Determine the [X, Y] coordinate at the center of the cell enclosing the given text.  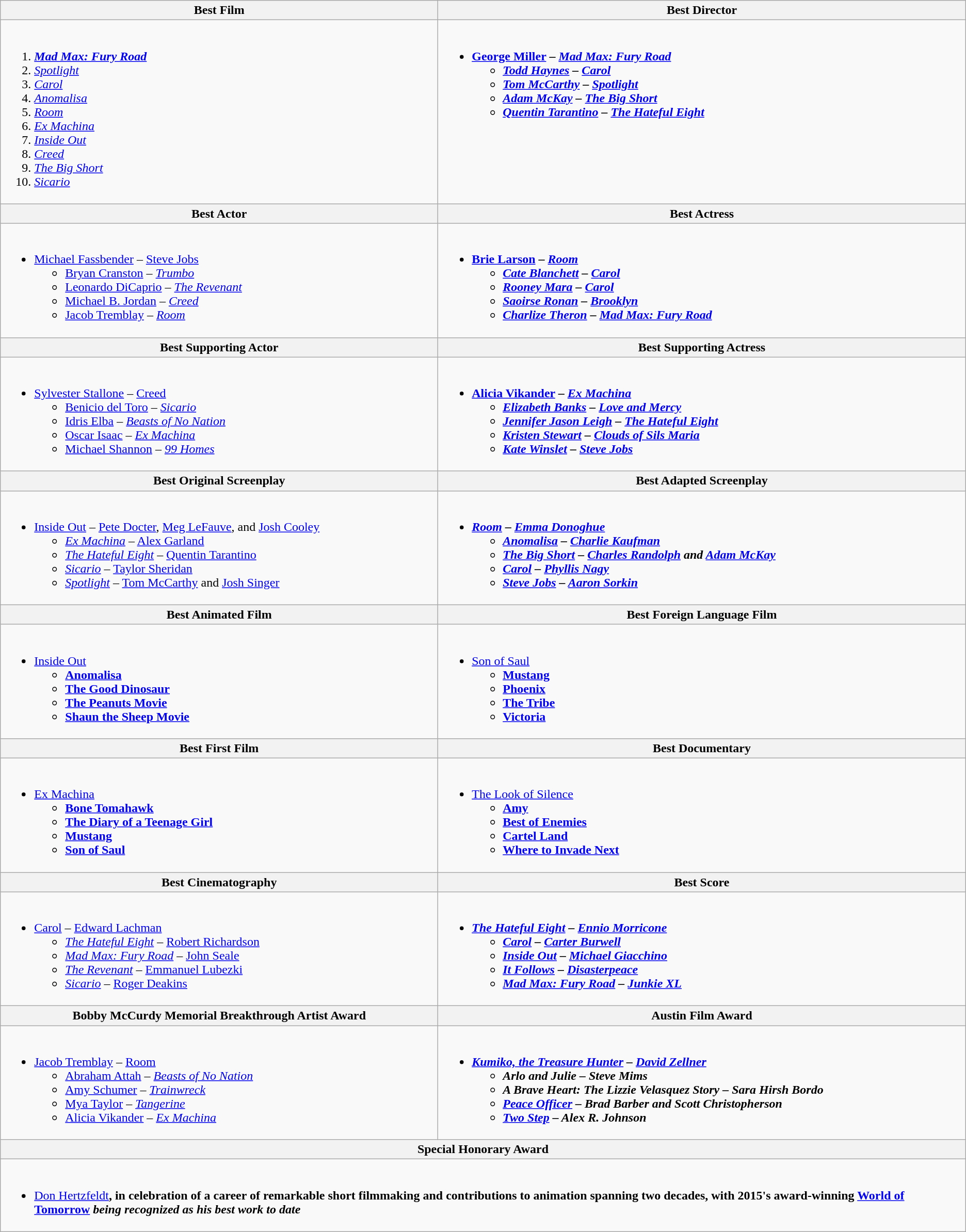
Best First Film [219, 748]
Best Animated Film [219, 614]
Michael Fassbender – Steve JobsBryan Cranston – TrumboLeonardo DiCaprio – The RevenantMichael B. Jordan – CreedJacob Tremblay – Room [219, 281]
Mad Max: Fury RoadSpotlightCarolAnomalisaRoomEx MachinaInside OutCreedThe Big ShortSicario [219, 112]
Sylvester Stallone – CreedBenicio del Toro – SicarioIdris Elba – Beasts of No NationOscar Isaac – Ex MachinaMichael Shannon – 99 Homes [219, 414]
Best Director [702, 10]
Special Honorary Award [483, 1149]
Best Actor [219, 214]
The Look of SilenceAmyBest of EnemiesCartel LandWhere to Invade Next [702, 815]
Best Actress [702, 214]
Best Cinematography [219, 882]
Best Score [702, 882]
Best Supporting Actress [702, 347]
Best Foreign Language Film [702, 614]
Jacob Tremblay – RoomAbraham Attah – Beasts of No NationAmy Schumer – TrainwreckMya Taylor – TangerineAlicia Vikander – Ex Machina [219, 1082]
Best Documentary [702, 748]
Best Adapted Screenplay [702, 481]
Inside OutAnomalisaThe Good DinosaurThe Peanuts MovieShaun the Sheep Movie [219, 681]
Best Film [219, 10]
Best Original Screenplay [219, 481]
Bobby McCurdy Memorial Breakthrough Artist Award [219, 1016]
Ex MachinaBone TomahawkThe Diary of a Teenage GirlMustangSon of Saul [219, 815]
Brie Larson – RoomCate Blanchett – CarolRooney Mara – CarolSaoirse Ronan – BrooklynCharlize Theron – Mad Max: Fury Road [702, 281]
George Miller – Mad Max: Fury RoadTodd Haynes – CarolTom McCarthy – SpotlightAdam McKay – The Big ShortQuentin Tarantino – The Hateful Eight [702, 112]
The Hateful Eight – Ennio MorriconeCarol – Carter BurwellInside Out – Michael GiacchinoIt Follows – DisasterpeaceMad Max: Fury Road – Junkie XL [702, 949]
Austin Film Award [702, 1016]
Carol – Edward LachmanThe Hateful Eight – Robert RichardsonMad Max: Fury Road – John SealeThe Revenant – Emmanuel LubezkiSicario – Roger Deakins [219, 949]
Best Supporting Actor [219, 347]
Son of SaulMustangPhoenixThe TribeVictoria [702, 681]
Room – Emma DonoghueAnomalisa – Charlie KaufmanThe Big Short – Charles Randolph and Adam McKayCarol – Phyllis NagySteve Jobs – Aaron Sorkin [702, 548]
